Locate the cell with the specified text and output its (X, Y) center coordinate. 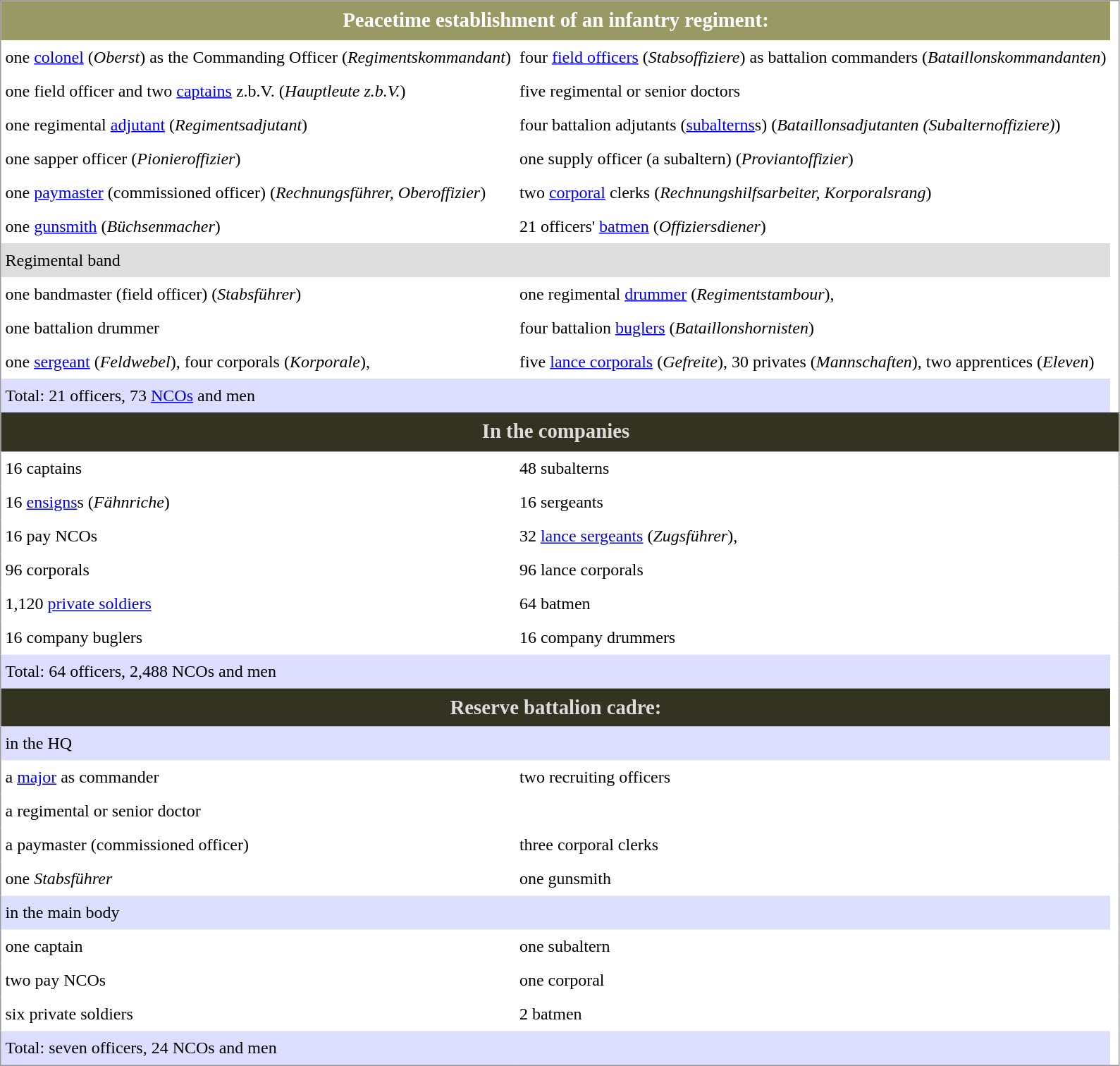
one corporal (813, 981)
a regimental or senior doctor (258, 811)
one supply officer (a subaltern) (Proviantoffizier) (813, 159)
six private soldiers (258, 1015)
96 lance corporals (813, 570)
one captain (258, 947)
Regimental band (555, 260)
one bandmaster (field officer) (Stabsführer) (258, 294)
16 company drummers (813, 637)
in the main body (555, 913)
Reserve battalion cadre: (555, 708)
16 pay NCOs (258, 536)
32 lance sergeants (Zugsführer), (813, 536)
one colonel (Oberst) as the Commanding Officer (Regimentskommandant) (258, 57)
one sapper officer (Pionieroffizier) (258, 159)
five lance corporals (Gefreite), 30 privates (Mannschaften), two apprentices (Eleven) (813, 362)
four battalion buglers (Bataillonshornisten) (813, 328)
in the HQ (555, 744)
two pay NCOs (258, 981)
Total: seven officers, 24 NCOs and men (555, 1049)
five regimental or senior doctors (813, 91)
a paymaster (commissioned officer) (258, 845)
three corporal clerks (813, 845)
one regimental drummer (Regimentstambour), (813, 294)
two corporal clerks (Rechnungshilfsarbeiter, Korporalsrang) (813, 192)
four field officers (Stabsoffiziere) as battalion commanders (Bataillonskommandanten) (813, 57)
1,120 private soldiers (258, 604)
Peacetime establishment of an infantry regiment: (555, 20)
one gunsmith (813, 879)
one regimental adjutant (Regimentsadjutant) (258, 125)
one battalion drummer (258, 328)
one gunsmith (Büchsenmacher) (258, 226)
16 sergeants (813, 502)
a major as commander (258, 778)
Total: 64 officers, 2,488 NCOs and men (555, 671)
two recruiting officers (813, 778)
one sergeant (Feldwebel), four corporals (Korporale), (258, 362)
16 company buglers (258, 637)
four battalion adjutants (subalternss) (Bataillonsadjutanten (Subalternoffiziere)) (813, 125)
In the companies (555, 431)
16 captains (258, 468)
one Stabsführer (258, 879)
one field officer and two captains z.b.V. (Hauptleute z.b.V.) (258, 91)
48 subalterns (813, 468)
16 ensignss (Fähnriche) (258, 502)
2 batmen (813, 1015)
96 corporals (258, 570)
Total: 21 officers, 73 NCOs and men (555, 396)
one paymaster (commissioned officer) (Rechnungsführer, Oberoffizier) (258, 192)
21 officers' batmen (Offiziersdiener) (813, 226)
one subaltern (813, 947)
64 batmen (813, 604)
